Scan for the cell matching the given text and deliver its [X, Y] coordinate at center. 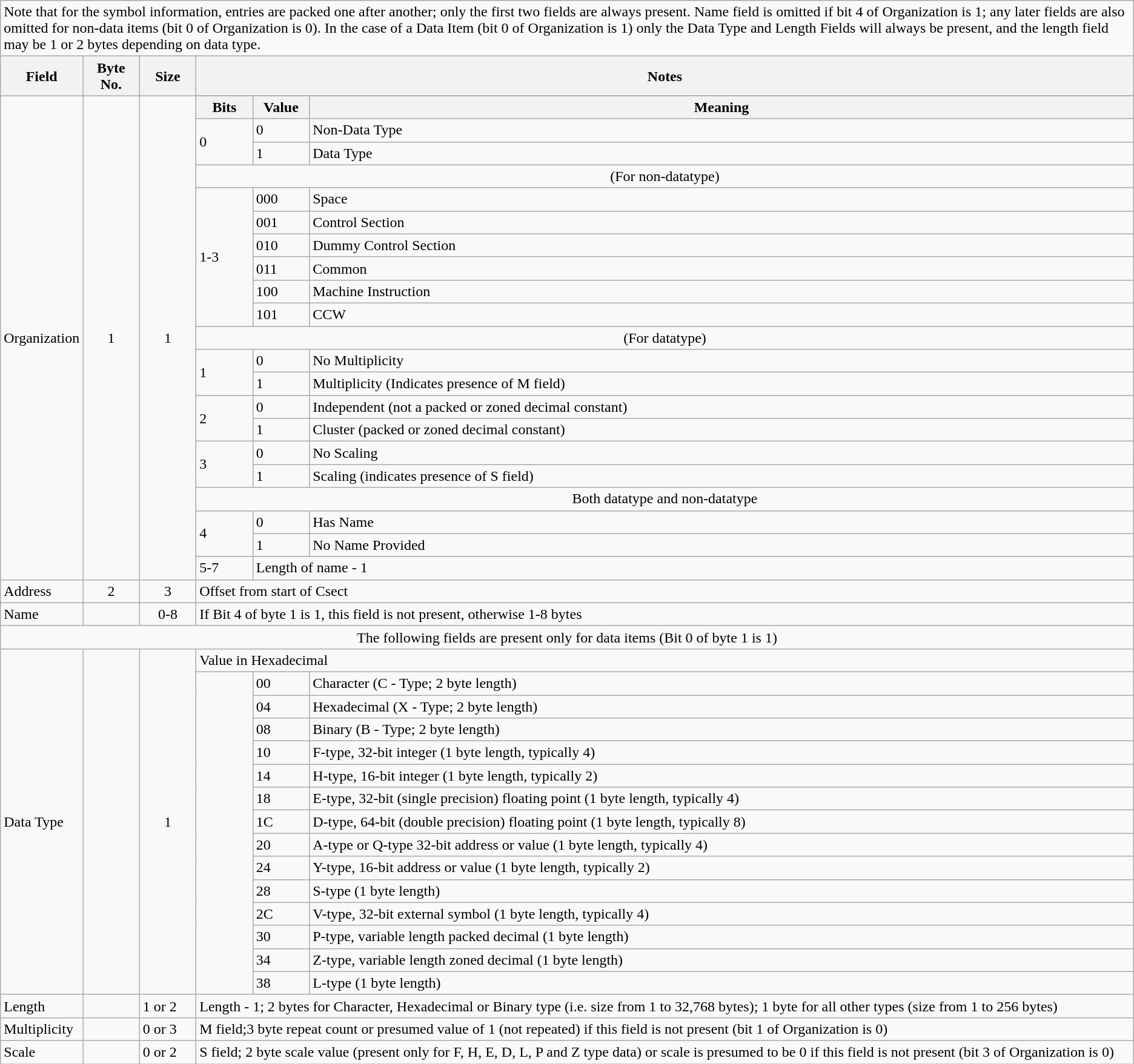
S-type (1 byte length) [722, 891]
1C [281, 822]
100 [281, 291]
No Scaling [722, 453]
Meaning [722, 107]
Hexadecimal (X - Type; 2 byte length) [722, 707]
Byte No. [111, 76]
04 [281, 707]
Name [42, 614]
No Multiplicity [722, 361]
18 [281, 799]
1-3 [225, 257]
Scale [42, 1052]
10 [281, 753]
28 [281, 891]
Notes [665, 76]
Address [42, 591]
Bits [225, 107]
Control Section [722, 222]
010 [281, 245]
(For non-datatype) [665, 176]
0-8 [168, 614]
Scaling (indicates presence of S field) [722, 476]
P-type, variable length packed decimal (1 byte length) [722, 937]
Independent (not a packed or zoned decimal constant) [722, 407]
Length of name - 1 [693, 568]
Both datatype and non-datatype [665, 499]
No Name Provided [722, 545]
001 [281, 222]
08 [281, 730]
5-7 [225, 568]
L-type (1 byte length) [722, 983]
Multiplicity [42, 1029]
Organization [42, 338]
Y-type, 16-bit address or value (1 byte length, typically 2) [722, 868]
Cluster (packed or zoned decimal constant) [722, 430]
Multiplicity (Indicates presence of M field) [722, 384]
4 [225, 534]
(For datatype) [665, 337]
0 or 3 [168, 1029]
Has Name [722, 522]
D-type, 64-bit (double precision) floating point (1 byte length, typically 8) [722, 822]
1 or 2 [168, 1006]
F-type, 32-bit integer (1 byte length, typically 4) [722, 753]
30 [281, 937]
38 [281, 983]
V-type, 32-bit external symbol (1 byte length, typically 4) [722, 914]
101 [281, 314]
H-type, 16-bit integer (1 byte length, typically 2) [722, 776]
Character (C - Type; 2 byte length) [722, 683]
Offset from start of Csect [665, 591]
Common [722, 268]
34 [281, 960]
E-type, 32-bit (single precision) floating point (1 byte length, typically 4) [722, 799]
Value in Hexadecimal [665, 660]
CCW [722, 314]
0 or 2 [168, 1052]
Binary (B - Type; 2 byte length) [722, 730]
Field [42, 76]
A-type or Q-type 32-bit address or value (1 byte length, typically 4) [722, 845]
Length [42, 1006]
M field;3 byte repeat count or presumed value of 1 (not repeated) if this field is not present (bit 1 of Organization is 0) [665, 1029]
000 [281, 199]
Size [168, 76]
Z-type, variable length zoned decimal (1 byte length) [722, 960]
The following fields are present only for data items (Bit 0 of byte 1 is 1) [567, 637]
Value [281, 107]
Non-Data Type [722, 130]
011 [281, 268]
Machine Instruction [722, 291]
24 [281, 868]
If Bit 4 of byte 1 is 1, this field is not present, otherwise 1-8 bytes [665, 614]
Space [722, 199]
2C [281, 914]
00 [281, 683]
14 [281, 776]
Dummy Control Section [722, 245]
20 [281, 845]
